Scan for the cell matching the given text and deliver its (x, y) coordinate at center. 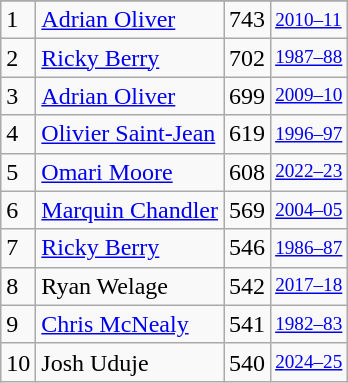
6 (18, 210)
1986–87 (309, 248)
8 (18, 286)
10 (18, 362)
546 (248, 248)
542 (248, 286)
1996–97 (309, 134)
Marquin Chandler (130, 210)
540 (248, 362)
702 (248, 58)
4 (18, 134)
1987–88 (309, 58)
Josh Uduje (130, 362)
2010–11 (309, 20)
743 (248, 20)
3 (18, 96)
Ryan Welage (130, 286)
1982–83 (309, 324)
699 (248, 96)
9 (18, 324)
7 (18, 248)
619 (248, 134)
2022–23 (309, 172)
541 (248, 324)
5 (18, 172)
2004–05 (309, 210)
2024–25 (309, 362)
Chris McNealy (130, 324)
2009–10 (309, 96)
569 (248, 210)
608 (248, 172)
Omari Moore (130, 172)
1 (18, 20)
2017–18 (309, 286)
2 (18, 58)
Olivier Saint-Jean (130, 134)
